Extract the (X, Y) coordinate from the center of the cell holding the provided text.  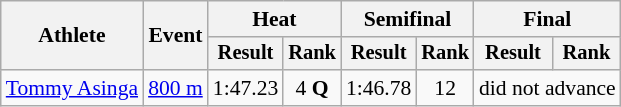
Athlete (72, 36)
did not advance (548, 88)
Tommy Asinga (72, 88)
Semifinal (408, 19)
12 (445, 88)
800 m (176, 88)
4 Q (312, 88)
Final (548, 19)
Event (176, 36)
1:46.78 (378, 88)
1:47.23 (246, 88)
Heat (274, 19)
